Pinpoint the cell where the given text exists, returning its [X, Y] midpoint coordinate. 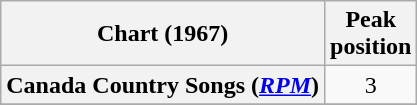
Peak position [371, 34]
3 [371, 85]
Canada Country Songs (RPM) [163, 85]
Chart (1967) [163, 34]
